Output the (X, Y) coordinate of the center of the cell containing the given text.  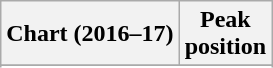
Chart (2016–17) (90, 34)
Peak position (225, 34)
